Find where the given text appears and provide that cell's center as (X, Y) coordinate. 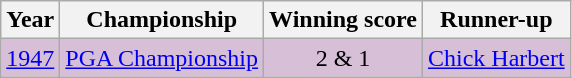
2 & 1 (344, 58)
Winning score (344, 20)
Runner-up (496, 20)
PGA Championship (162, 58)
Championship (162, 20)
1947 (30, 58)
Chick Harbert (496, 58)
Year (30, 20)
